Identify which cell holds the provided text, then report its [X, Y] central coordinate. 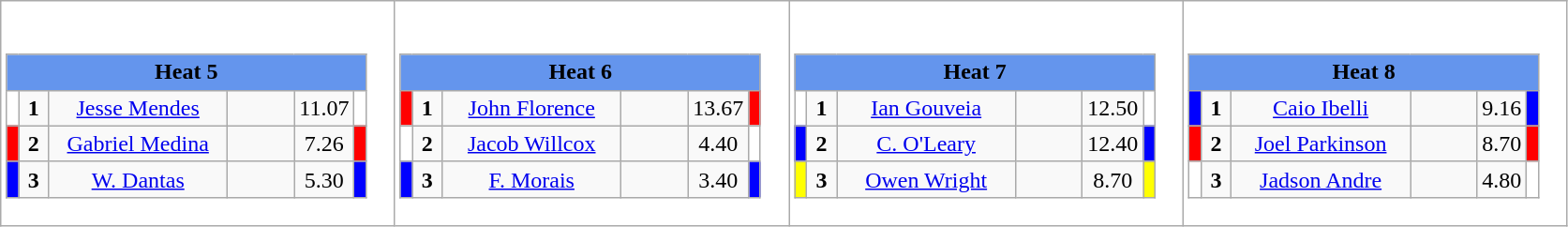
Heat 8 1 Caio Ibelli 9.16 2 Joel Parkinson 8.70 3 Jadson Andre 4.80 [1376, 113]
12.50 [1113, 108]
W. Dantas [139, 179]
Heat 7 1 Ian Gouveia 12.50 2 C. O'Leary 12.40 3 Owen Wright 8.70 [986, 113]
F. Morais [532, 179]
Heat 6 [580, 72]
Jacob Willcox [532, 144]
Jadson Andre [1322, 179]
Heat 5 1 Jesse Mendes 11.07 2 Gabriel Medina 7.26 3 W. Dantas 5.30 [198, 113]
4.80 [1501, 179]
5.30 [324, 179]
13.67 [718, 108]
4.40 [718, 144]
Owen Wright [926, 179]
Heat 5 [186, 72]
9.16 [1501, 108]
C. O'Leary [926, 144]
12.40 [1113, 144]
7.26 [324, 144]
Heat 8 [1364, 72]
Heat 7 [975, 72]
3.40 [718, 179]
Heat 6 1 John Florence 13.67 2 Jacob Willcox 4.40 3 F. Morais 3.40 [592, 113]
Gabriel Medina [139, 144]
Caio Ibelli [1322, 108]
11.07 [324, 108]
John Florence [532, 108]
Joel Parkinson [1322, 144]
Ian Gouveia [926, 108]
Jesse Mendes [139, 108]
